Search for the cell housing the specified text and yield its (X, Y) center coordinate. 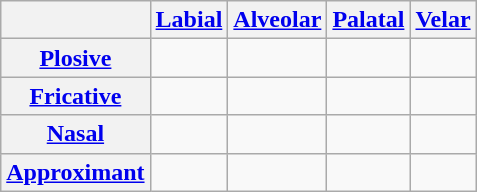
Fricative (76, 96)
Nasal (76, 134)
Palatal (368, 20)
Labial (189, 20)
Approximant (76, 172)
Velar (443, 20)
Plosive (76, 58)
Alveolar (278, 20)
